Provide the [x, y] coordinate of the cell's center where the given text is located.  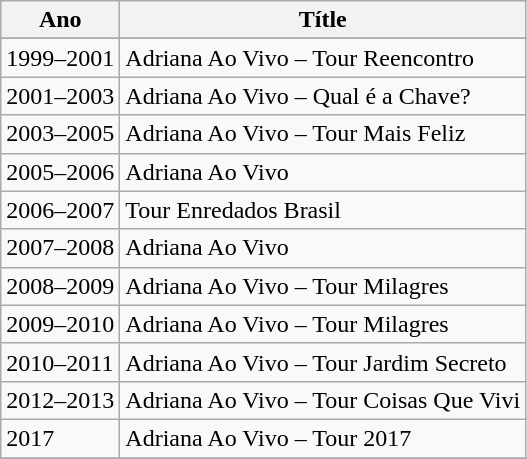
Adriana Ao Vivo – Qual é a Chave? [323, 96]
Ano [60, 20]
Adriana Ao Vivo – Tour Reencontro [323, 58]
Adriana Ao Vivo – Tour Jardim Secreto [323, 362]
2001–2003 [60, 96]
1999–2001 [60, 58]
2003–2005 [60, 134]
Adriana Ao Vivo – Tour Mais Feliz [323, 134]
Tour Enredados Brasil [323, 210]
2012–2013 [60, 400]
Adriana Ao Vivo – Tour 2017 [323, 438]
2009–2010 [60, 324]
Adriana Ao Vivo – Tour Coisas Que Vivi [323, 400]
Títle [323, 20]
2005–2006 [60, 172]
2010–2011 [60, 362]
2008–2009 [60, 286]
2017 [60, 438]
2006–2007 [60, 210]
2007–2008 [60, 248]
